Search for the cell housing the specified text and yield its [x, y] center coordinate. 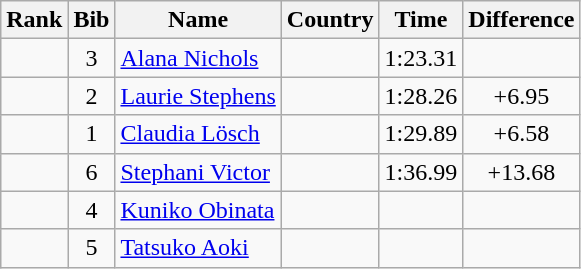
+13.68 [522, 172]
5 [92, 248]
Bib [92, 20]
Time [421, 20]
+6.95 [522, 96]
2 [92, 96]
Rank [34, 20]
Difference [522, 20]
3 [92, 58]
1 [92, 134]
1:23.31 [421, 58]
Claudia Lösch [198, 134]
Tatsuko Aoki [198, 248]
Laurie Stephens [198, 96]
Stephani Victor [198, 172]
Country [330, 20]
1:36.99 [421, 172]
Name [198, 20]
1:29.89 [421, 134]
6 [92, 172]
Alana Nichols [198, 58]
+6.58 [522, 134]
4 [92, 210]
1:28.26 [421, 96]
Kuniko Obinata [198, 210]
